Search for the cell housing the specified text and yield its [x, y] center coordinate. 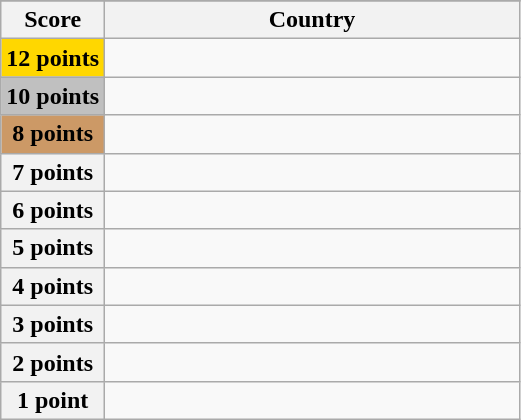
Country [312, 20]
6 points [53, 210]
3 points [53, 324]
4 points [53, 286]
8 points [53, 134]
1 point [53, 400]
5 points [53, 248]
Score [53, 20]
12 points [53, 58]
10 points [53, 96]
2 points [53, 362]
7 points [53, 172]
